Output the [x, y] coordinate of the center of the cell containing the given text.  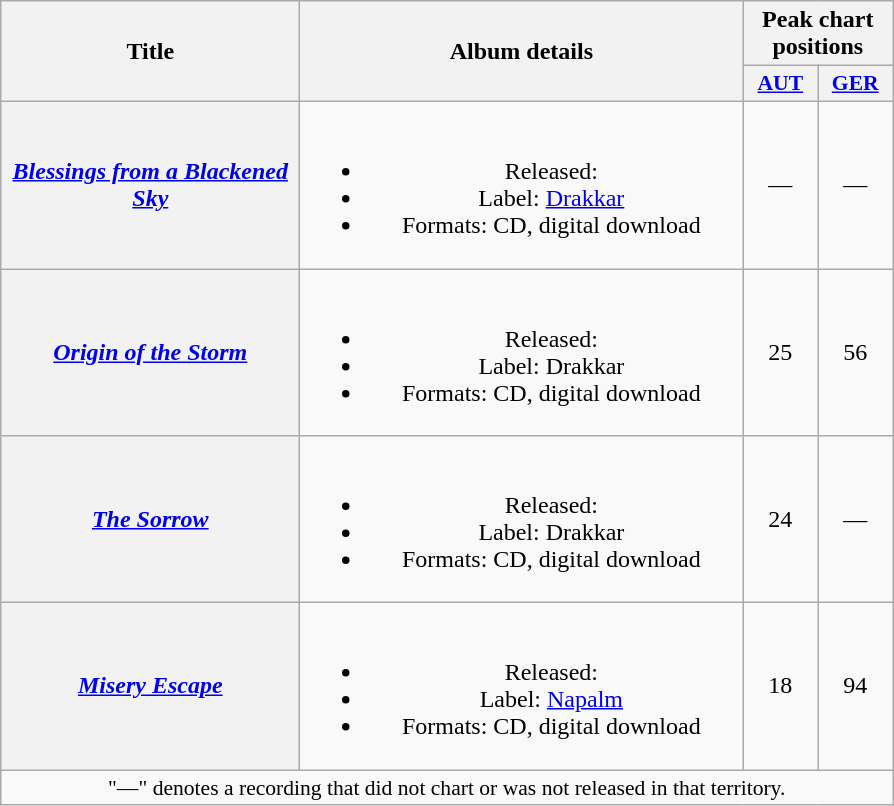
"—" denotes a recording that did not chart or was not released in that territory. [447, 788]
Released: Label: NapalmFormats: CD, digital download [522, 686]
Title [150, 52]
25 [780, 352]
Misery Escape [150, 686]
56 [856, 352]
Album details [522, 52]
18 [780, 686]
Peak chart positions [818, 34]
The Sorrow [150, 520]
94 [856, 686]
Origin of the Storm [150, 352]
Blessings from a Blackened Sky [150, 184]
24 [780, 520]
GER [856, 84]
AUT [780, 84]
